Output the [x, y] coordinate of the center of the cell containing the given text.  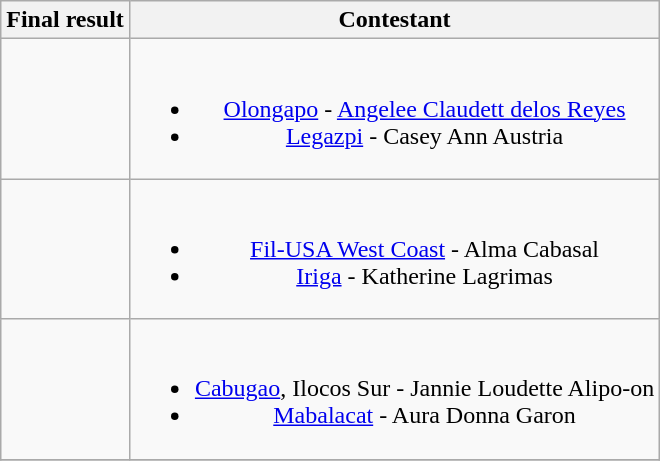
Contestant [394, 20]
Fil-USA West Coast - Alma CabasalIriga - Katherine Lagrimas [394, 249]
Cabugao, Ilocos Sur - Jannie Loudette Alipo-onMabalacat - Aura Donna Garon [394, 389]
Olongapo - Angelee Claudett delos ReyesLegazpi - Casey Ann Austria [394, 109]
Final result [66, 20]
